Determine the (X, Y) coordinate at the center of the cell enclosing the given text.  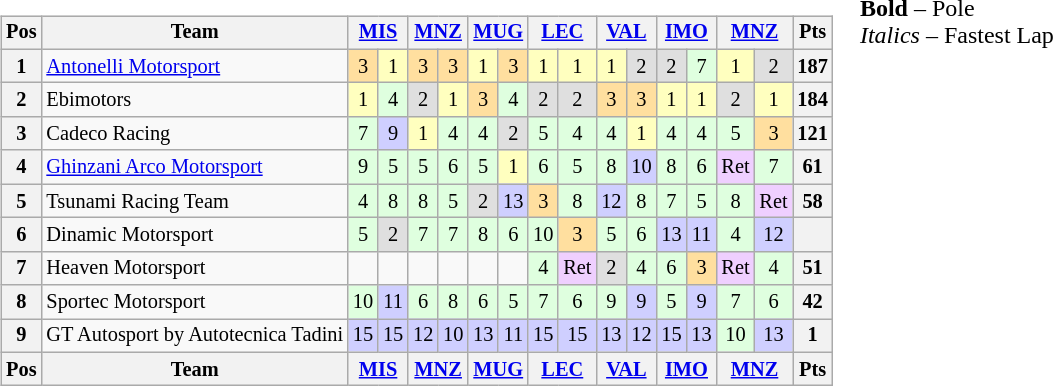
Sportec Motorsport (194, 302)
Heaven Motorsport (194, 268)
61 (812, 167)
Dinamic Motorsport (194, 235)
Antonelli Motorsport (194, 66)
121 (812, 134)
58 (812, 201)
51 (812, 268)
Cadeco Racing (194, 134)
42 (812, 302)
Ebimotors (194, 100)
Ghinzani Arco Motorsport (194, 167)
187 (812, 66)
Tsunami Racing Team (194, 201)
GT Autosport by Autotecnica Tadini (194, 336)
184 (812, 100)
